Extract the (X, Y) coordinate from the center of the cell holding the provided text.  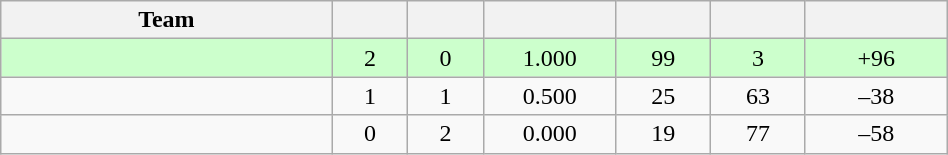
19 (664, 134)
–58 (876, 134)
0.000 (549, 134)
63 (758, 96)
1.000 (549, 58)
25 (664, 96)
99 (664, 58)
+96 (876, 58)
3 (758, 58)
0.500 (549, 96)
77 (758, 134)
–38 (876, 96)
Team (166, 20)
